Return [x, y] of the center of cell containing provided text 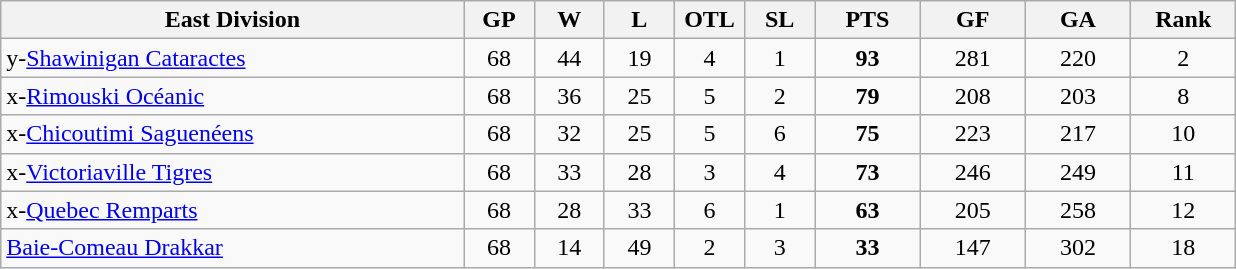
PTS [868, 20]
19 [639, 58]
302 [1078, 248]
36 [569, 96]
x-Victoriaville Tigres [232, 172]
205 [972, 210]
44 [569, 58]
249 [1078, 172]
49 [639, 248]
203 [1078, 96]
73 [868, 172]
217 [1078, 134]
93 [868, 58]
x-Chicoutimi Saguenéens [232, 134]
11 [1184, 172]
GP [499, 20]
223 [972, 134]
258 [1078, 210]
281 [972, 58]
GA [1078, 20]
75 [868, 134]
18 [1184, 248]
10 [1184, 134]
8 [1184, 96]
220 [1078, 58]
SL [780, 20]
Rank [1184, 20]
GF [972, 20]
L [639, 20]
East Division [232, 20]
79 [868, 96]
Baie-Comeau Drakkar [232, 248]
63 [868, 210]
147 [972, 248]
x-Rimouski Océanic [232, 96]
W [569, 20]
246 [972, 172]
y-Shawinigan Cataractes [232, 58]
OTL [709, 20]
12 [1184, 210]
14 [569, 248]
208 [972, 96]
x-Quebec Remparts [232, 210]
32 [569, 134]
